Extract the [X, Y] coordinate from the center of the cell holding the provided text.  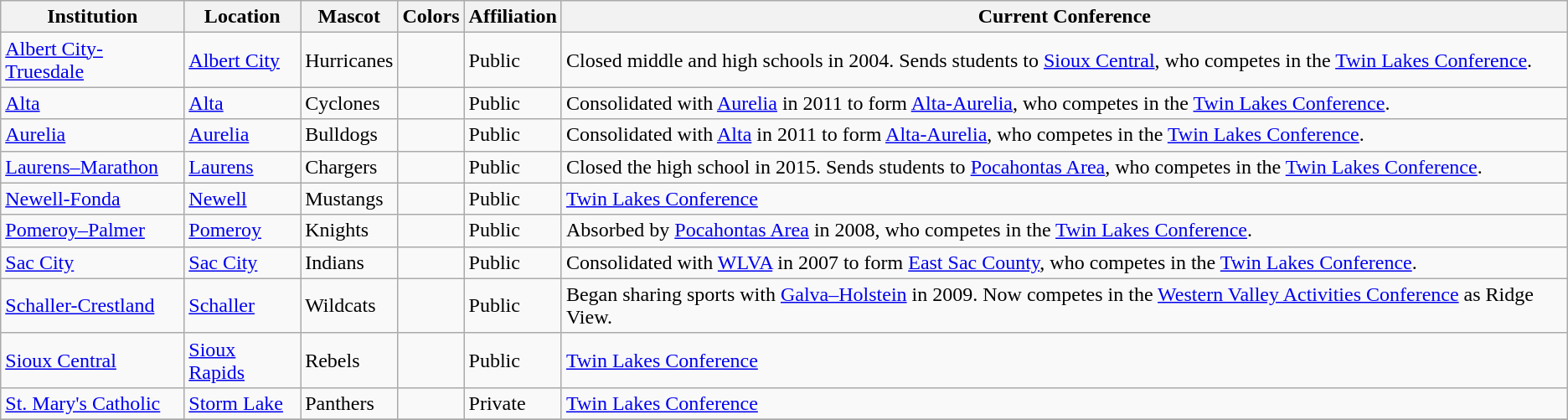
Storm Lake [243, 403]
Closed middle and high schools in 2004. Sends students to Sioux Central, who competes in the Twin Lakes Conference. [1064, 60]
Current Conference [1064, 17]
Closed the high school in 2015. Sends students to Pocahontas Area, who competes in the Twin Lakes Conference. [1064, 167]
Newell [243, 199]
Schaller [243, 305]
Chargers [349, 167]
Private [513, 403]
Affiliation [513, 17]
Wildcats [349, 305]
Sioux Rapids [243, 360]
Rebels [349, 360]
Consolidated with Alta in 2011 to form Alta-Aurelia, who competes in the Twin Lakes Conference. [1064, 135]
Cyclones [349, 103]
Indians [349, 262]
Albert City-Truesdale [92, 60]
Sioux Central [92, 360]
Consolidated with WLVA in 2007 to form East Sac County, who competes in the Twin Lakes Conference. [1064, 262]
Panthers [349, 403]
Consolidated with Aurelia in 2011 to form Alta-Aurelia, who competes in the Twin Lakes Conference. [1064, 103]
Knights [349, 231]
Mascot [349, 17]
Pomeroy [243, 231]
Laurens–Marathon [92, 167]
Mustangs [349, 199]
Institution [92, 17]
Laurens [243, 167]
Hurricanes [349, 60]
Schaller-Crestland [92, 305]
Newell-Fonda [92, 199]
St. Mary's Catholic [92, 403]
Pomeroy–Palmer [92, 231]
Colors [431, 17]
Albert City [243, 60]
Bulldogs [349, 135]
Began sharing sports with Galva–Holstein in 2009. Now competes in the Western Valley Activities Conference as Ridge View. [1064, 305]
Absorbed by Pocahontas Area in 2008, who competes in the Twin Lakes Conference. [1064, 231]
Location [243, 17]
